Search for the cell housing the specified text and yield its (x, y) center coordinate. 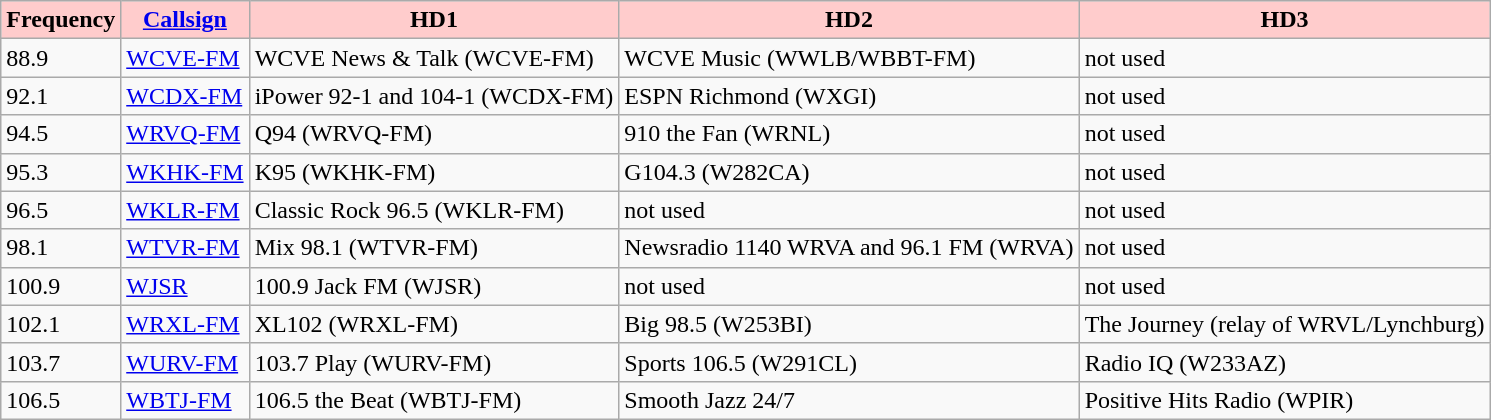
88.9 (61, 58)
WCVE News & Talk (WCVE-FM) (434, 58)
98.1 (61, 248)
Radio IQ (W233AZ) (1284, 362)
Newsradio 1140 WRVA and 96.1 FM (WRVA) (849, 248)
The Journey (relay of WRVL/Lynchburg) (1284, 324)
106.5 (61, 400)
WKLR-FM (185, 210)
HD2 (849, 20)
103.7 Play (WURV-FM) (434, 362)
WRXL-FM (185, 324)
WCVE Music (WWLB/WBBT-FM) (849, 58)
103.7 (61, 362)
WCDX-FM (185, 96)
WJSR (185, 286)
Q94 (WRVQ-FM) (434, 134)
Classic Rock 96.5 (WKLR-FM) (434, 210)
Smooth Jazz 24/7 (849, 400)
910 the Fan (WRNL) (849, 134)
Sports 106.5 (W291CL) (849, 362)
HD3 (1284, 20)
ESPN Richmond (WXGI) (849, 96)
XL102 (WRXL-FM) (434, 324)
Callsign (185, 20)
100.9 Jack FM (WJSR) (434, 286)
G104.3 (W282CA) (849, 172)
100.9 (61, 286)
iPower 92-1 and 104-1 (WCDX-FM) (434, 96)
Frequency (61, 20)
94.5 (61, 134)
K95 (WKHK-FM) (434, 172)
WCVE-FM (185, 58)
106.5 the Beat (WBTJ-FM) (434, 400)
92.1 (61, 96)
Mix 98.1 (WTVR-FM) (434, 248)
95.3 (61, 172)
Positive Hits Radio (WPIR) (1284, 400)
WURV-FM (185, 362)
WTVR-FM (185, 248)
HD1 (434, 20)
Big 98.5 (W253BI) (849, 324)
102.1 (61, 324)
WKHK-FM (185, 172)
96.5 (61, 210)
WBTJ-FM (185, 400)
WRVQ-FM (185, 134)
